Locate the cell with the specified text and output its [x, y] center coordinate. 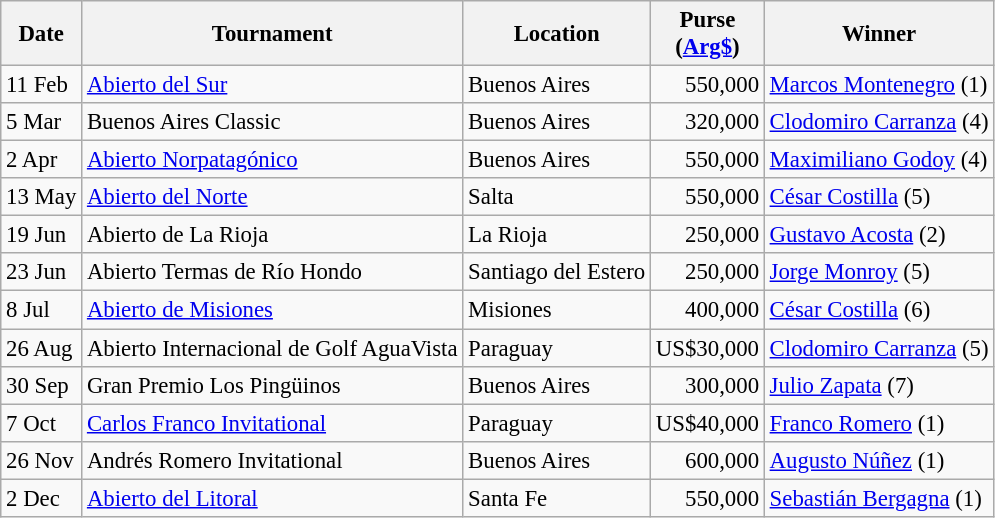
Abierto del Sur [272, 85]
19 Jun [42, 235]
US$30,000 [708, 348]
Location [557, 34]
2 Dec [42, 498]
26 Aug [42, 348]
Santa Fe [557, 498]
Tournament [272, 34]
Abierto de Misiones [272, 310]
Gustavo Acosta (2) [879, 235]
Abierto Norpatagónico [272, 160]
26 Nov [42, 460]
7 Oct [42, 423]
US$40,000 [708, 423]
11 Feb [42, 85]
320,000 [708, 122]
23 Jun [42, 273]
30 Sep [42, 385]
13 May [42, 197]
Carlos Franco Invitational [272, 423]
600,000 [708, 460]
Jorge Monroy (5) [879, 273]
Abierto de La Rioja [272, 235]
Maximiliano Godoy (4) [879, 160]
Winner [879, 34]
Santiago del Estero [557, 273]
300,000 [708, 385]
Date [42, 34]
8 Jul [42, 310]
Franco Romero (1) [879, 423]
Abierto Termas de Río Hondo [272, 273]
Andrés Romero Invitational [272, 460]
Buenos Aires Classic [272, 122]
Salta [557, 197]
5 Mar [42, 122]
Clodomiro Carranza (4) [879, 122]
Sebastián Bergagna (1) [879, 498]
César Costilla (6) [879, 310]
Marcos Montenegro (1) [879, 85]
Abierto del Litoral [272, 498]
César Costilla (5) [879, 197]
Augusto Núñez (1) [879, 460]
La Rioja [557, 235]
Abierto Internacional de Golf AguaVista [272, 348]
Clodomiro Carranza (5) [879, 348]
2 Apr [42, 160]
Misiones [557, 310]
400,000 [708, 310]
Abierto del Norte [272, 197]
Julio Zapata (7) [879, 385]
Purse(Arg$) [708, 34]
Gran Premio Los Pingüinos [272, 385]
